Detect which cell encompasses the target text, then output its [X, Y] center coordinate. 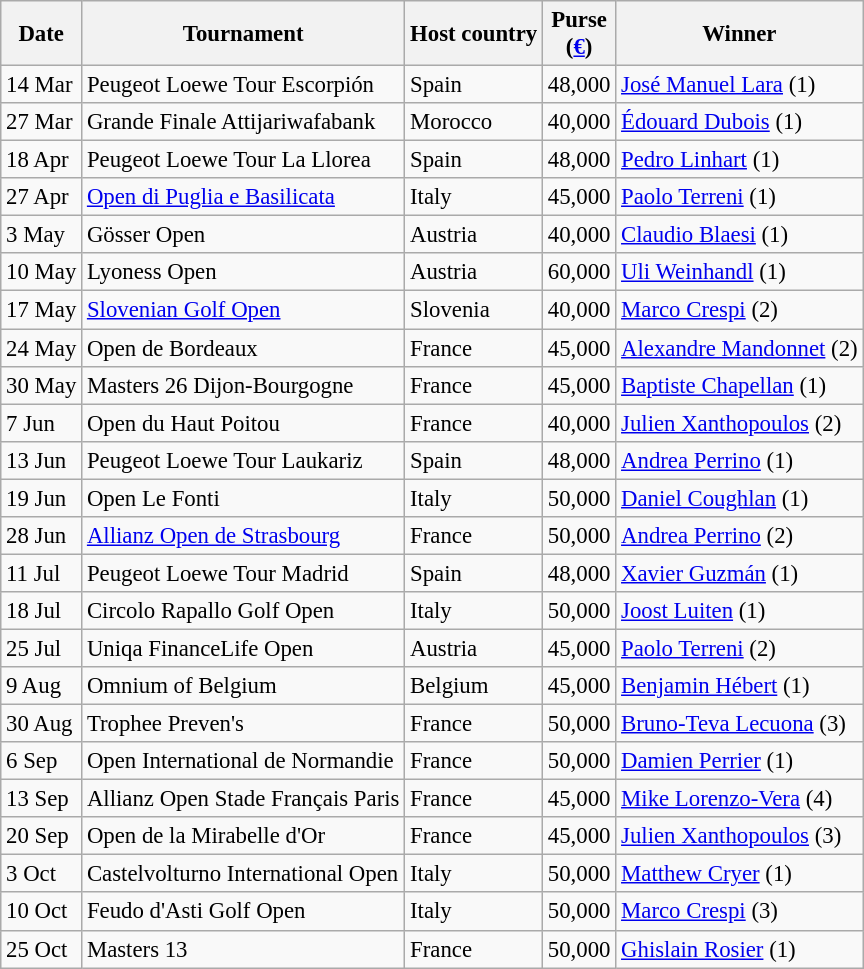
30 May [42, 385]
18 Jul [42, 611]
Julien Xanthopoulos (3) [740, 836]
Paolo Terreni (2) [740, 648]
24 May [42, 348]
13 Jun [42, 460]
Belgium [474, 686]
Pedro Linhart (1) [740, 160]
Open Le Fonti [244, 498]
Marco Crespi (3) [740, 912]
3 Oct [42, 874]
Masters 26 Dijon-Bourgogne [244, 385]
Host country [474, 34]
Marco Crespi (2) [740, 310]
Julien Xanthopoulos (2) [740, 423]
Xavier Guzmán (1) [740, 573]
Andrea Perrino (1) [740, 460]
Paolo Terreni (1) [740, 197]
Omnium of Belgium [244, 686]
Daniel Coughlan (1) [740, 498]
Mike Lorenzo-Vera (4) [740, 799]
Winner [740, 34]
28 Jun [42, 536]
Castelvolturno International Open [244, 874]
Slovenia [474, 310]
Masters 13 [244, 949]
Uli Weinhandl (1) [740, 273]
25 Jul [42, 648]
Andrea Perrino (2) [740, 536]
17 May [42, 310]
27 Apr [42, 197]
13 Sep [42, 799]
Bruno-Teva Lecuona (3) [740, 724]
Allianz Open Stade Français Paris [244, 799]
Benjamin Hébert (1) [740, 686]
Peugeot Loewe Tour Laukariz [244, 460]
Claudio Blaesi (1) [740, 235]
Open de la Mirabelle d'Or [244, 836]
Allianz Open de Strasbourg [244, 536]
Peugeot Loewe Tour La Llorea [244, 160]
9 Aug [42, 686]
José Manuel Lara (1) [740, 85]
3 May [42, 235]
Gösser Open [244, 235]
Morocco [474, 122]
20 Sep [42, 836]
Alexandre Mandonnet (2) [740, 348]
Uniqa FinanceLife Open [244, 648]
Grande Finale Attijariwafabank [244, 122]
18 Apr [42, 160]
Slovenian Golf Open [244, 310]
Ghislain Rosier (1) [740, 949]
Lyoness Open [244, 273]
Open di Puglia e Basilicata [244, 197]
Circolo Rapallo Golf Open [244, 611]
Matthew Cryer (1) [740, 874]
Purse(€) [580, 34]
Open du Haut Poitou [244, 423]
Édouard Dubois (1) [740, 122]
6 Sep [42, 761]
Open International de Normandie [244, 761]
Tournament [244, 34]
19 Jun [42, 498]
Open de Bordeaux [244, 348]
11 Jul [42, 573]
Joost Luiten (1) [740, 611]
Baptiste Chapellan (1) [740, 385]
Feudo d'Asti Golf Open [244, 912]
60,000 [580, 273]
7 Jun [42, 423]
30 Aug [42, 724]
14 Mar [42, 85]
Damien Perrier (1) [740, 761]
Date [42, 34]
Peugeot Loewe Tour Madrid [244, 573]
Peugeot Loewe Tour Escorpión [244, 85]
Trophee Preven's [244, 724]
27 Mar [42, 122]
10 May [42, 273]
25 Oct [42, 949]
10 Oct [42, 912]
